Return (x, y) of the center of cell containing provided text 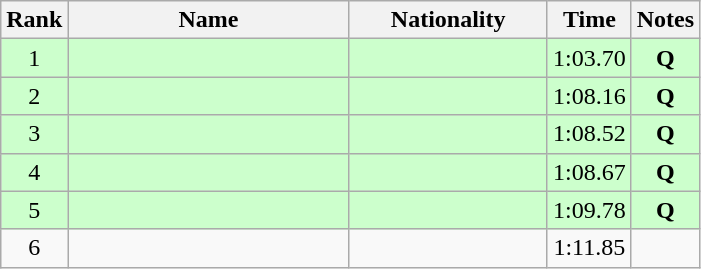
1:08.67 (589, 172)
5 (34, 210)
3 (34, 134)
1:03.70 (589, 58)
Notes (665, 20)
1:08.16 (589, 96)
Nationality (448, 20)
Time (589, 20)
2 (34, 96)
1 (34, 58)
1:08.52 (589, 134)
1:11.85 (589, 248)
1:09.78 (589, 210)
Name (208, 20)
Rank (34, 20)
4 (34, 172)
6 (34, 248)
